From the cell containing the given text, extract its center point as [X, Y] coordinate. 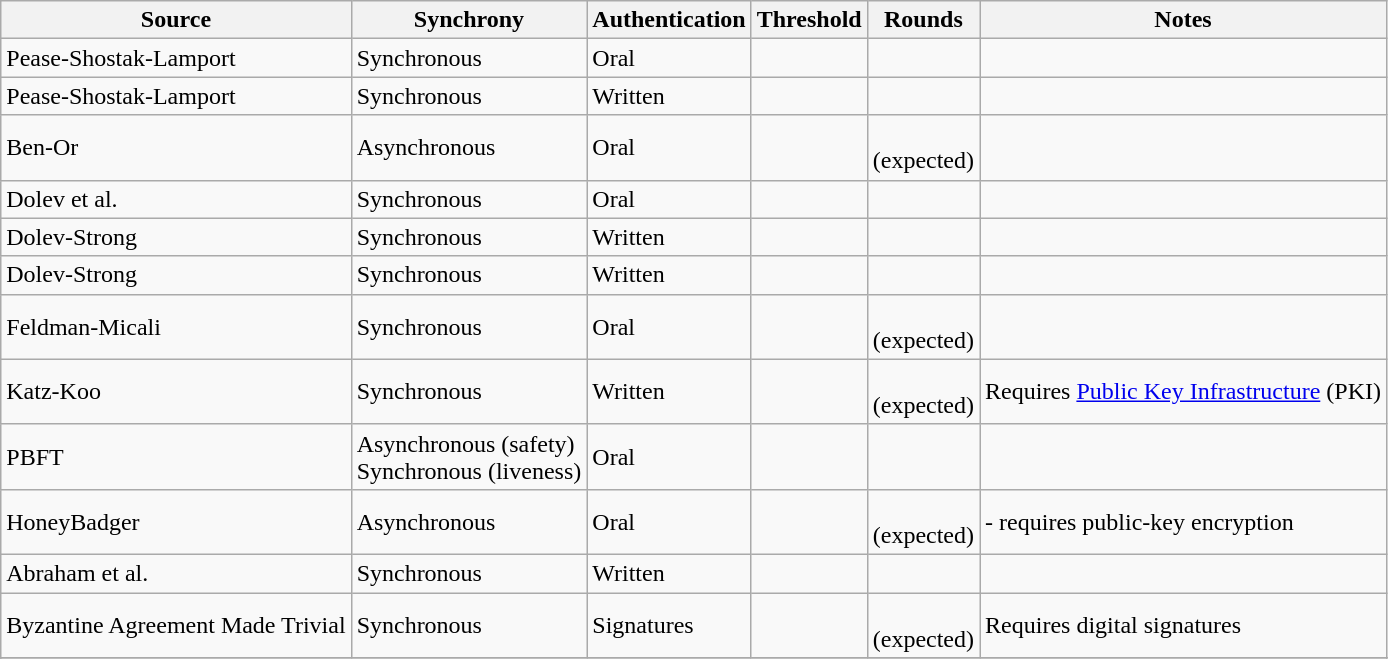
Authentication [669, 20]
PBFT [176, 456]
Source [176, 20]
HoneyBadger [176, 522]
Asynchronous (safety)Synchronous (liveness) [469, 456]
Feldman-Micali [176, 326]
Dolev et al. [176, 199]
Notes [1184, 20]
Signatures [669, 624]
Threshold [809, 20]
Abraham et al. [176, 573]
Ben-Or [176, 148]
Katz-Koo [176, 392]
Synchrony [469, 20]
Rounds [923, 20]
- requires public-key encryption [1184, 522]
Requires digital signatures [1184, 624]
Requires Public Key Infrastructure (PKI) [1184, 392]
Byzantine Agreement Made Trivial [176, 624]
